Return (X, Y) of the center of cell containing provided text 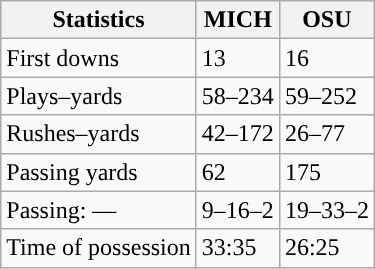
13 (238, 58)
42–172 (238, 134)
58–234 (238, 96)
9–16–2 (238, 210)
62 (238, 172)
OSU (326, 20)
Passing: –– (99, 210)
Passing yards (99, 172)
Plays–yards (99, 96)
Time of possession (99, 248)
16 (326, 58)
MICH (238, 20)
33:35 (238, 248)
Statistics (99, 20)
59–252 (326, 96)
26:25 (326, 248)
First downs (99, 58)
175 (326, 172)
Rushes–yards (99, 134)
26–77 (326, 134)
19–33–2 (326, 210)
